Return (x, y) of the center of cell containing provided text 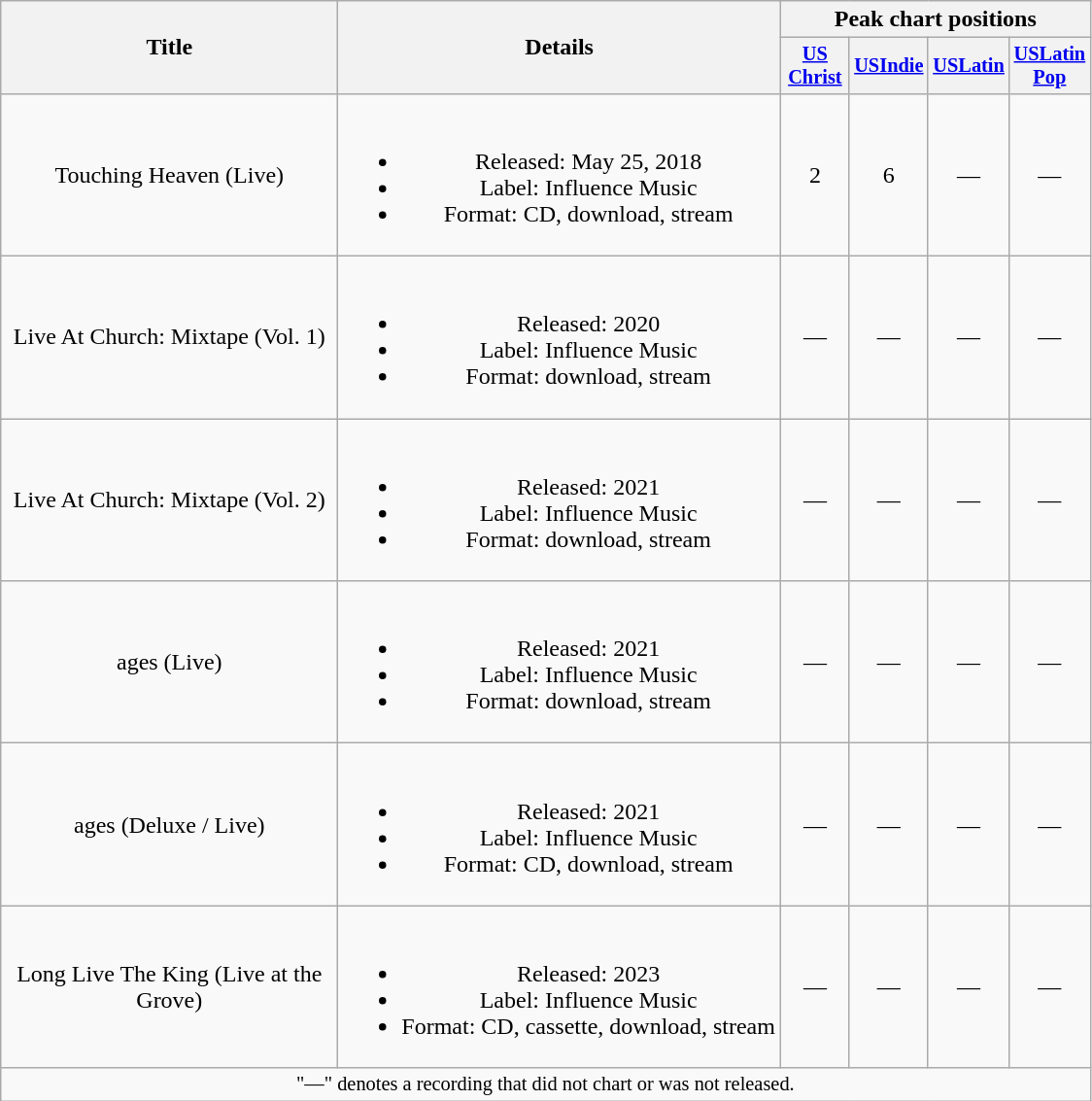
US Christ (814, 66)
ages (Live) (169, 663)
2 (814, 175)
Released: May 25, 2018Label: Influence MusicFormat: CD, download, stream (560, 175)
"—" denotes a recording that did not chart or was not released. (546, 1084)
Live At Church: Mixtape (Vol. 2) (169, 499)
USIndie (888, 66)
Peak chart positions (935, 19)
USLatin Pop (1049, 66)
USLatin (968, 66)
Details (560, 48)
Released: 2020Label: Influence MusicFormat: download, stream (560, 338)
Released: 2023Label: Influence MusicFormat: CD, cassette, download, stream (560, 987)
6 (888, 175)
Touching Heaven (Live) (169, 175)
Released: 2021Label: Influence MusicFormat: CD, download, stream (560, 824)
Live At Church: Mixtape (Vol. 1) (169, 338)
Long Live The King (Live at the Grove) (169, 987)
Title (169, 48)
ages (Deluxe / Live) (169, 824)
